Output the [x, y] coordinate of the center of the cell containing the given text.  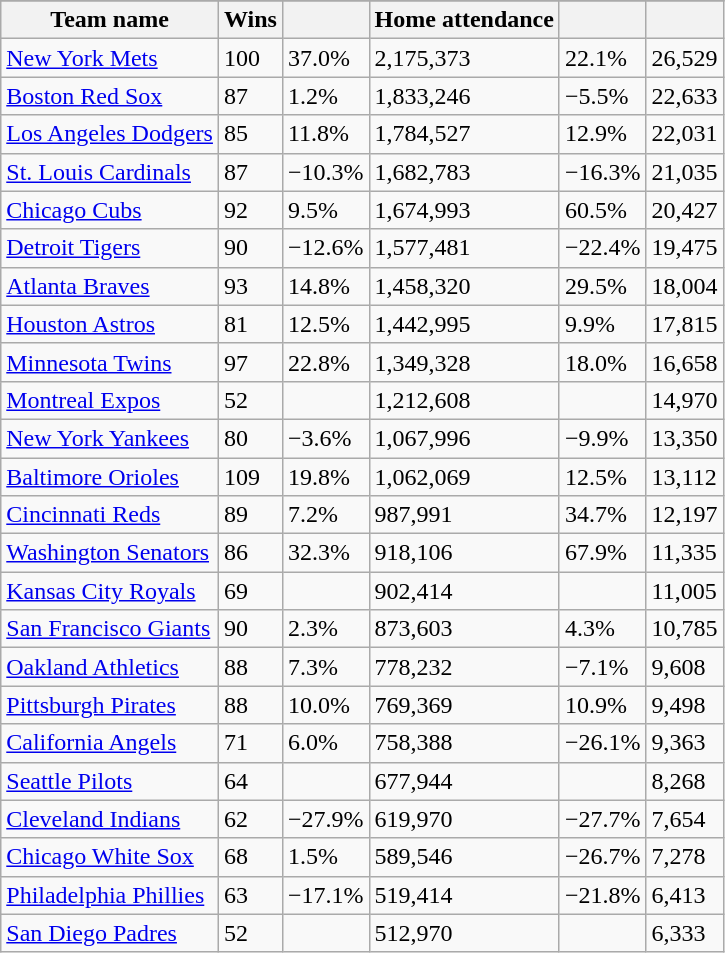
16,658 [684, 362]
22,031 [684, 134]
Home attendance [464, 20]
80 [250, 438]
11.8% [326, 134]
902,414 [464, 591]
62 [250, 819]
Pittsburgh Pirates [110, 705]
Cleveland Indians [110, 819]
4.3% [602, 629]
21,035 [684, 172]
Team name [110, 20]
18.0% [602, 362]
589,546 [464, 857]
−9.9% [602, 438]
7,278 [684, 857]
8,268 [684, 781]
11,335 [684, 553]
100 [250, 58]
71 [250, 743]
10.0% [326, 705]
7.3% [326, 667]
Houston Astros [110, 324]
512,970 [464, 933]
32.3% [326, 553]
13,112 [684, 477]
68 [250, 857]
1,212,608 [464, 400]
9.9% [602, 324]
34.7% [602, 515]
19,475 [684, 248]
−27.7% [602, 819]
−27.9% [326, 819]
Chicago Cubs [110, 210]
Cincinnati Reds [110, 515]
7,654 [684, 819]
−26.7% [602, 857]
20,427 [684, 210]
13,350 [684, 438]
−10.3% [326, 172]
Minnesota Twins [110, 362]
89 [250, 515]
1,349,328 [464, 362]
63 [250, 895]
Kansas City Royals [110, 591]
758,388 [464, 743]
69 [250, 591]
Montreal Expos [110, 400]
California Angels [110, 743]
873,603 [464, 629]
Los Angeles Dodgers [110, 134]
12,197 [684, 515]
San Diego Padres [110, 933]
−7.1% [602, 667]
987,991 [464, 515]
18,004 [684, 286]
1,577,481 [464, 248]
Seattle Pilots [110, 781]
6.0% [326, 743]
29.5% [602, 286]
14,970 [684, 400]
97 [250, 362]
37.0% [326, 58]
11,005 [684, 591]
6,333 [684, 933]
1,458,320 [464, 286]
1.5% [326, 857]
10.9% [602, 705]
92 [250, 210]
93 [250, 286]
60.5% [602, 210]
9,608 [684, 667]
9.5% [326, 210]
San Francisco Giants [110, 629]
Atlanta Braves [110, 286]
22.8% [326, 362]
2.3% [326, 629]
1.2% [326, 96]
New York Yankees [110, 438]
109 [250, 477]
9,498 [684, 705]
−12.6% [326, 248]
New York Mets [110, 58]
1,784,527 [464, 134]
Philadelphia Phillies [110, 895]
Washington Senators [110, 553]
918,106 [464, 553]
−17.1% [326, 895]
64 [250, 781]
86 [250, 553]
85 [250, 134]
Baltimore Orioles [110, 477]
769,369 [464, 705]
1,442,995 [464, 324]
−26.1% [602, 743]
677,944 [464, 781]
1,062,069 [464, 477]
Chicago White Sox [110, 857]
1,833,246 [464, 96]
778,232 [464, 667]
1,067,996 [464, 438]
Detroit Tigers [110, 248]
12.9% [602, 134]
17,815 [684, 324]
1,674,993 [464, 210]
−22.4% [602, 248]
22,633 [684, 96]
22.1% [602, 58]
19.8% [326, 477]
Wins [250, 20]
2,175,373 [464, 58]
67.9% [602, 553]
9,363 [684, 743]
−5.5% [602, 96]
St. Louis Cardinals [110, 172]
6,413 [684, 895]
14.8% [326, 286]
10,785 [684, 629]
7.2% [326, 515]
−3.6% [326, 438]
−21.8% [602, 895]
−16.3% [602, 172]
81 [250, 324]
519,414 [464, 895]
1,682,783 [464, 172]
619,970 [464, 819]
26,529 [684, 58]
Boston Red Sox [110, 96]
Oakland Athletics [110, 667]
